Return (X, Y) of the center of cell containing provided text 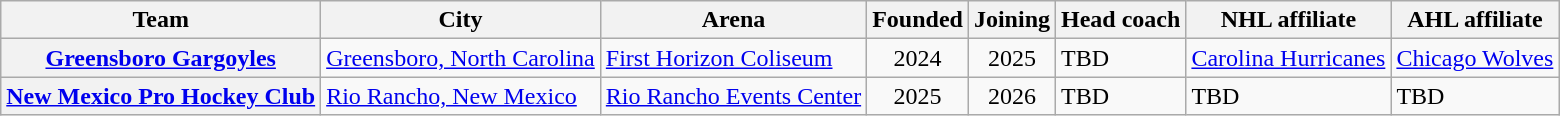
NHL affiliate (1288, 20)
Greensboro, North Carolina (461, 58)
Founded (918, 20)
New Mexico Pro Hockey Club (161, 96)
Team (161, 20)
Joining (1012, 20)
Rio Rancho, New Mexico (461, 96)
Carolina Hurricanes (1288, 58)
First Horizon Coliseum (733, 58)
AHL affiliate (1475, 20)
Greensboro Gargoyles (161, 58)
Chicago Wolves (1475, 58)
City (461, 20)
Arena (733, 20)
2026 (1012, 96)
Head coach (1121, 20)
Rio Rancho Events Center (733, 96)
2024 (918, 58)
